Find where the given text appears and provide that cell's center as [x, y] coordinate. 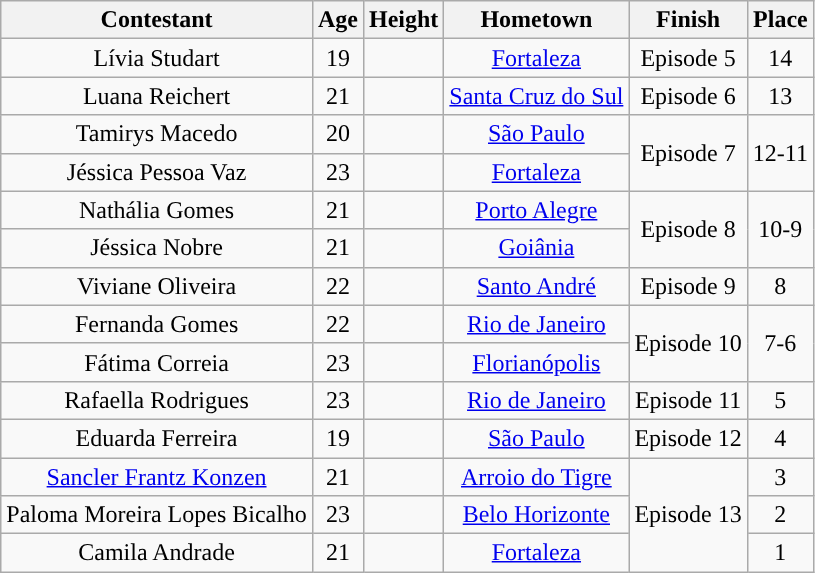
Place [780, 20]
7-6 [780, 343]
12-11 [780, 153]
Camila Andrade [157, 553]
Episode 13 [688, 515]
Nathália Gomes [157, 210]
Jéssica Pessoa Vaz [157, 172]
Height [403, 20]
Finish [688, 20]
Arroio do Tigre [536, 477]
Lívia Studart [157, 58]
5 [780, 400]
4 [780, 438]
Episode 11 [688, 400]
Episode 5 [688, 58]
Paloma Moreira Lopes Bicalho [157, 515]
Age [338, 20]
13 [780, 96]
Jéssica Nobre [157, 248]
Rafaella Rodrigues [157, 400]
Porto Alegre [536, 210]
10-9 [780, 229]
1 [780, 553]
Hometown [536, 20]
Florianópolis [536, 362]
Episode 9 [688, 286]
Episode 7 [688, 153]
Santo André [536, 286]
Goiânia [536, 248]
Contestant [157, 20]
Eduarda Ferreira [157, 438]
20 [338, 134]
Episode 6 [688, 96]
Sancler Frantz Konzen [157, 477]
Belo Horizonte [536, 515]
Episode 12 [688, 438]
Fátima Correia [157, 362]
Santa Cruz do Sul [536, 96]
Fernanda Gomes [157, 324]
2 [780, 515]
Viviane Oliveira [157, 286]
8 [780, 286]
3 [780, 477]
Episode 10 [688, 343]
Episode 8 [688, 229]
Tamirys Macedo [157, 134]
Luana Reichert [157, 96]
14 [780, 58]
